Scan for the cell matching the given text and deliver its [X, Y] coordinate at center. 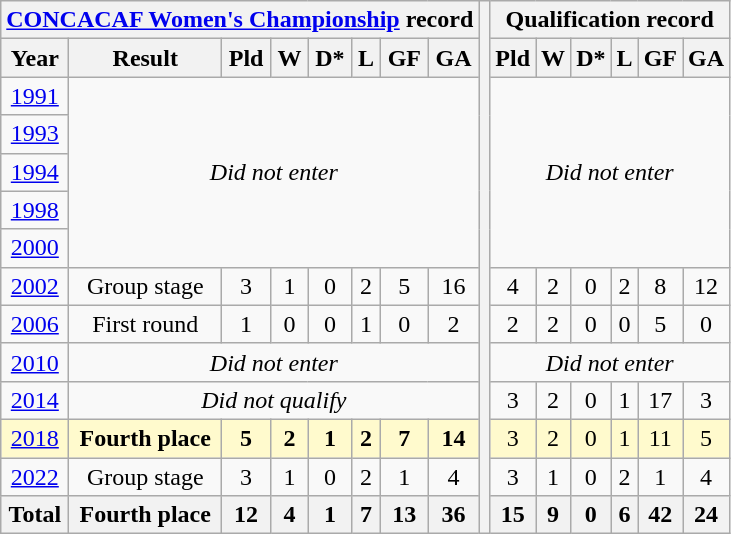
Did not qualify [274, 400]
8 [660, 286]
36 [454, 515]
11 [660, 438]
24 [706, 515]
2018 [35, 438]
First round [146, 324]
2002 [35, 286]
Qualification record [610, 20]
Result [146, 58]
1998 [35, 210]
1993 [35, 134]
42 [660, 515]
1991 [35, 96]
CONCACAF Women's Championship record [240, 20]
2014 [35, 400]
14 [454, 438]
2010 [35, 362]
15 [513, 515]
13 [405, 515]
6 [624, 515]
Year [35, 58]
1994 [35, 172]
2022 [35, 477]
17 [660, 400]
Total [35, 515]
16 [454, 286]
2000 [35, 248]
9 [554, 515]
2006 [35, 324]
